Return [x, y] of the center of cell containing provided text 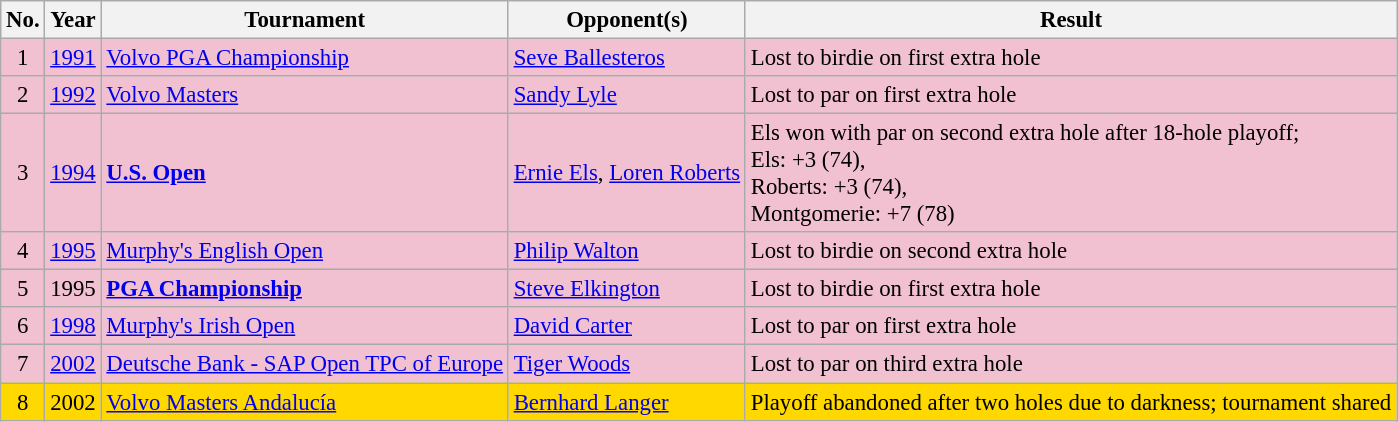
PGA Championship [304, 289]
1992 [73, 95]
Tournament [304, 20]
Result [1070, 20]
Murphy's Irish Open [304, 327]
Steve Elkington [626, 289]
Volvo Masters [304, 95]
Playoff abandoned after two holes due to darkness; tournament shared [1070, 402]
Seve Ballesteros [626, 58]
Volvo PGA Championship [304, 58]
Lost to birdie on second extra hole [1070, 251]
Lost to par on third extra hole [1070, 364]
1 [23, 58]
2 [23, 95]
No. [23, 20]
6 [23, 327]
4 [23, 251]
1991 [73, 58]
Bernhard Langer [626, 402]
3 [23, 174]
1994 [73, 174]
Volvo Masters Andalucía [304, 402]
Tiger Woods [626, 364]
David Carter [626, 327]
Philip Walton [626, 251]
U.S. Open [304, 174]
Sandy Lyle [626, 95]
Deutsche Bank - SAP Open TPC of Europe [304, 364]
1998 [73, 327]
Murphy's English Open [304, 251]
Els won with par on second extra hole after 18-hole playoff;Els: +3 (74),Roberts: +3 (74),Montgomerie: +7 (78) [1070, 174]
5 [23, 289]
7 [23, 364]
Year [73, 20]
Opponent(s) [626, 20]
8 [23, 402]
Ernie Els, Loren Roberts [626, 174]
